Search for the cell housing the specified text and yield its (x, y) center coordinate. 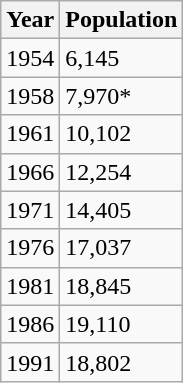
10,102 (122, 134)
1966 (30, 172)
12,254 (122, 172)
Population (122, 20)
17,037 (122, 248)
Year (30, 20)
6,145 (122, 58)
1981 (30, 286)
1976 (30, 248)
1991 (30, 362)
1954 (30, 58)
1986 (30, 324)
7,970* (122, 96)
19,110 (122, 324)
18,802 (122, 362)
1971 (30, 210)
1958 (30, 96)
14,405 (122, 210)
18,845 (122, 286)
1961 (30, 134)
